Provide the (X, Y) coordinate of the cell's center where the given text is located.  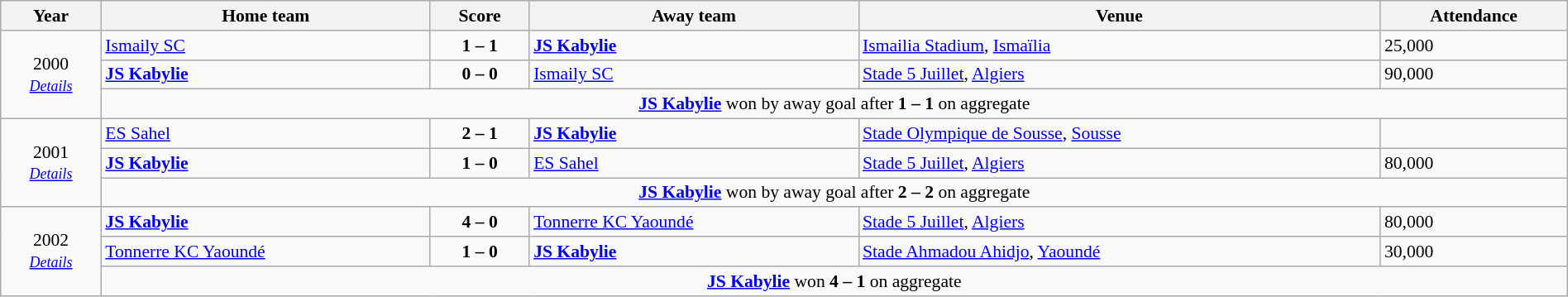
25,000 (1474, 46)
Stade Ahmadou Ahidjo, Yaoundé (1120, 251)
0 – 0 (480, 74)
2001Details (51, 164)
JS Kabylie won 4 – 1 on aggregate (834, 281)
2 – 1 (480, 134)
Ismailia Stadium, Ismaïlia (1120, 46)
Year (51, 16)
90,000 (1474, 74)
Attendance (1474, 16)
Away team (694, 16)
Venue (1120, 16)
JS Kabylie won by away goal after 2 – 2 on aggregate (834, 193)
JS Kabylie won by away goal after 1 – 1 on aggregate (834, 104)
1 – 1 (480, 46)
30,000 (1474, 251)
2000Details (51, 74)
Score (480, 16)
4 – 0 (480, 223)
Stade Olympique de Sousse, Sousse (1120, 134)
Home team (265, 16)
2002Details (51, 251)
